Pinpoint the cell where the given text exists, returning its (X, Y) midpoint coordinate. 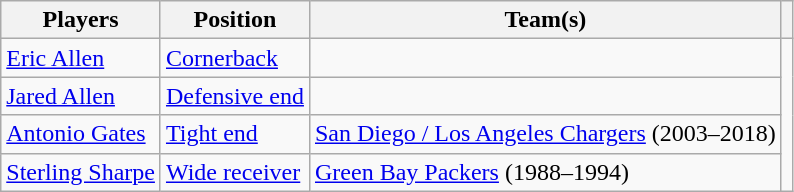
Position (234, 20)
Players (81, 20)
Green Bay Packers (1988–1994) (545, 172)
Antonio Gates (81, 134)
San Diego / Los Angeles Chargers (2003–2018) (545, 134)
Sterling Sharpe (81, 172)
Cornerback (234, 58)
Defensive end (234, 96)
Eric Allen (81, 58)
Tight end (234, 134)
Jared Allen (81, 96)
Team(s) (545, 20)
Wide receiver (234, 172)
